Capture the cell that displays the provided text and extract its (X, Y) central coordinate. 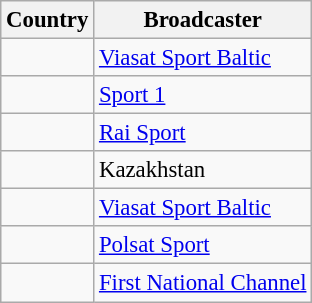
Rai Sport (203, 133)
Kazakhstan (203, 170)
Country (48, 20)
Sport 1 (203, 95)
Broadcaster (203, 20)
Polsat Sport (203, 245)
First National Channel (203, 283)
